Locate the cell with the specified text and output its [X, Y] center coordinate. 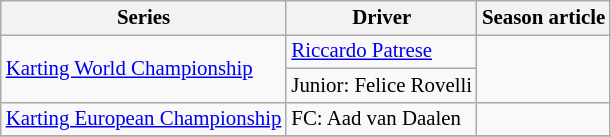
Season article [544, 18]
Karting European Championship [144, 119]
FC: Aad van Daalen [382, 119]
Karting World Championship [144, 68]
Riccardo Patrese [382, 51]
Series [144, 18]
Junior: Felice Rovelli [382, 85]
Driver [382, 18]
